Provide the [x, y] coordinate of the cell's center where the given text is located.  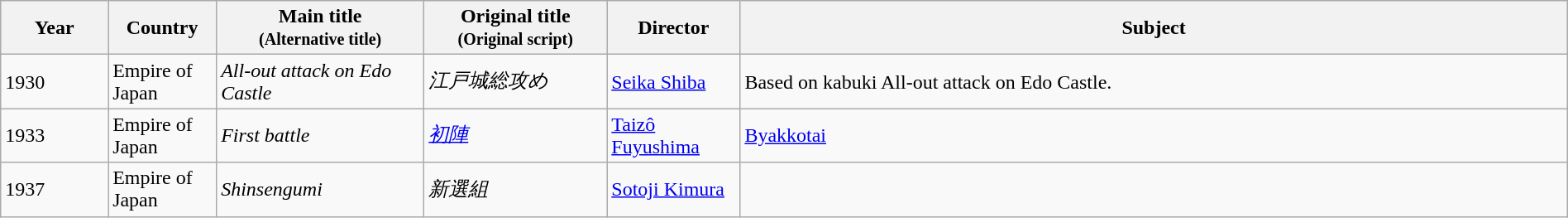
Main title(Alternative title) [321, 28]
1930 [55, 81]
First battle [321, 136]
Director [673, 28]
All-out attack on Edo Castle [321, 81]
新選組 [516, 189]
1937 [55, 189]
Taizô Fuyushima [673, 136]
1933 [55, 136]
Byakkotai [1154, 136]
Shinsengumi [321, 189]
江戸城総攻め [516, 81]
Year [55, 28]
初陣 [516, 136]
Sotoji Kimura [673, 189]
Seika Shiba [673, 81]
Subject [1154, 28]
Original title(Original script) [516, 28]
Country [162, 28]
Based on kabuki All-out attack on Edo Castle. [1154, 81]
